Determine the [x, y] coordinate at the center of the cell enclosing the given text.  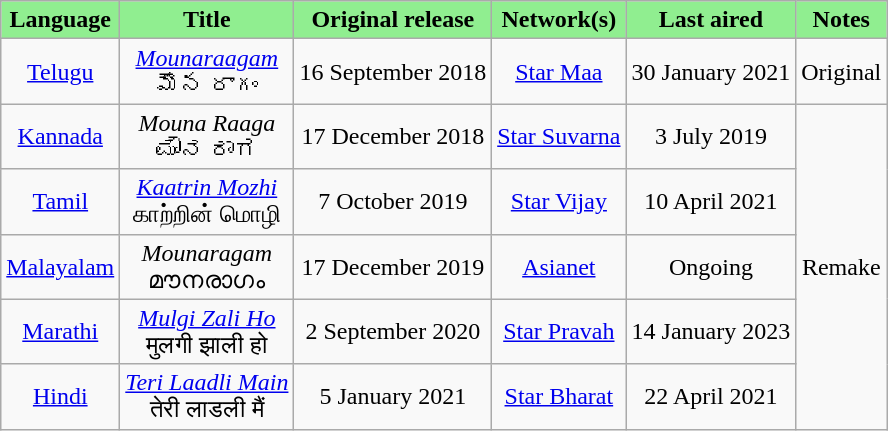
Mounaraagam మౌన రాగం [207, 72]
Star Bharat [559, 396]
Malayalam [60, 266]
7 October 2019 [393, 202]
Tamil [60, 202]
Asianet [559, 266]
Ongoing [711, 266]
Title [207, 20]
Mounaragam മൗനരാഗം [207, 266]
Teri Laadli Main तेरी लाडली मैं [207, 396]
Star Suvarna [559, 136]
Network(s) [559, 20]
Language [60, 20]
Telugu [60, 72]
Marathi [60, 332]
Notes [842, 20]
17 December 2019 [393, 266]
14 January 2023 [711, 332]
30 January 2021 [711, 72]
Kannada [60, 136]
3 July 2019 [711, 136]
Star Vijay [559, 202]
Original release [393, 20]
Mulgi Zali Ho मुलगी झाली हो [207, 332]
17 December 2018 [393, 136]
Hindi [60, 396]
16 September 2018 [393, 72]
10 April 2021 [711, 202]
2 September 2020 [393, 332]
22 April 2021 [711, 396]
Kaatrin Mozhi காற்றின் மொழி [207, 202]
Mouna Raaga ಮೌನ ರಾಗ [207, 136]
Last aired [711, 20]
Original [842, 72]
Remake [842, 266]
5 January 2021 [393, 396]
Star Pravah [559, 332]
Star Maa [559, 72]
